Identify which cell holds the provided text, then report its (X, Y) central coordinate. 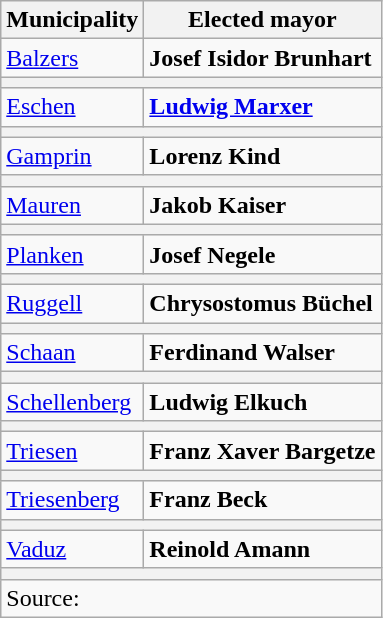
Municipality (72, 20)
Josef Negele (262, 254)
Eschen (72, 107)
Ferdinand Walser (262, 353)
Franz Xaver Bargetze (262, 451)
Vaduz (72, 549)
Schaan (72, 353)
Triesen (72, 451)
Triesenberg (72, 500)
Gamprin (72, 156)
Elected mayor (262, 20)
Reinold Amann (262, 549)
Schellenberg (72, 402)
Mauren (72, 205)
Ludwig Marxer (262, 107)
Chrysostomus Büchel (262, 303)
Planken (72, 254)
Ludwig Elkuch (262, 402)
Balzers (72, 58)
Source: (191, 598)
Franz Beck (262, 500)
Ruggell (72, 303)
Lorenz Kind (262, 156)
Jakob Kaiser (262, 205)
Josef Isidor Brunhart (262, 58)
